Determine the (x, y) coordinate at the center of the cell enclosing the given text.  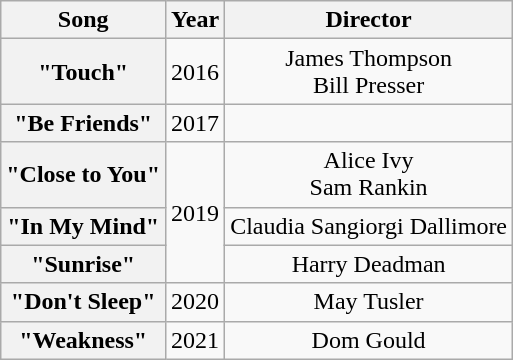
Claudia Sangiorgi Dallimore (369, 226)
2021 (196, 340)
2017 (196, 123)
James ThompsonBill Presser (369, 72)
May Tusler (369, 302)
"In My Mind" (84, 226)
"Weakness" (84, 340)
"Touch" (84, 72)
Alice IvySam Rankin (369, 174)
"Don't Sleep" (84, 302)
2020 (196, 302)
"Close to You" (84, 174)
Song (84, 20)
Director (369, 20)
Harry Deadman (369, 264)
2019 (196, 212)
Dom Gould (369, 340)
Year (196, 20)
2016 (196, 72)
"Be Friends" (84, 123)
"Sunrise" (84, 264)
